Capture the cell that displays the provided text and extract its (X, Y) central coordinate. 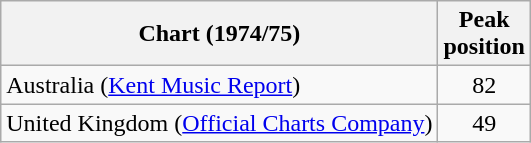
Chart (1974/75) (220, 34)
United Kingdom (Official Charts Company) (220, 123)
Australia (Kent Music Report) (220, 85)
82 (484, 85)
Peakposition (484, 34)
49 (484, 123)
